Pinpoint the cell where the given text exists, returning its (x, y) midpoint coordinate. 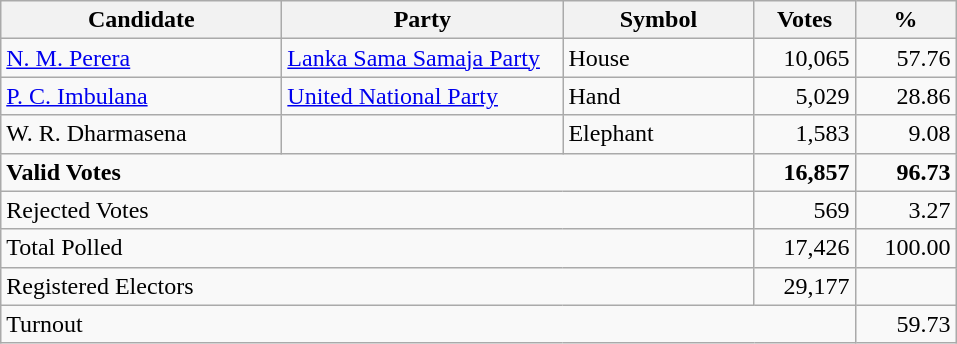
Symbol (658, 20)
96.73 (906, 172)
100.00 (906, 248)
3.27 (906, 210)
29,177 (804, 286)
N. M. Perera (142, 58)
Elephant (658, 134)
% (906, 20)
United National Party (422, 96)
Candidate (142, 20)
P. C. Imbulana (142, 96)
17,426 (804, 248)
Votes (804, 20)
W. R. Dharmasena (142, 134)
Turnout (428, 324)
Total Polled (378, 248)
9.08 (906, 134)
Rejected Votes (378, 210)
59.73 (906, 324)
Registered Electors (378, 286)
57.76 (906, 58)
16,857 (804, 172)
House (658, 58)
1,583 (804, 134)
569 (804, 210)
Lanka Sama Samaja Party (422, 58)
10,065 (804, 58)
Party (422, 20)
Valid Votes (378, 172)
Hand (658, 96)
28.86 (906, 96)
5,029 (804, 96)
